Identify which cell holds the provided text, then report its (X, Y) central coordinate. 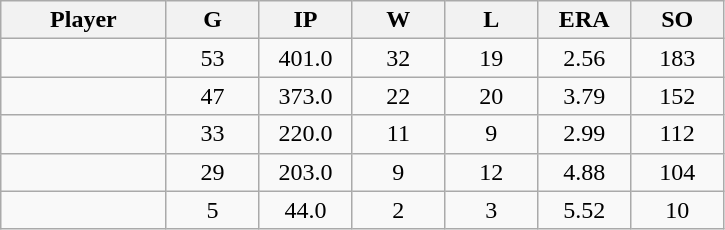
4.88 (584, 172)
12 (492, 172)
53 (212, 58)
183 (678, 58)
5.52 (584, 210)
220.0 (306, 134)
19 (492, 58)
47 (212, 96)
3.79 (584, 96)
29 (212, 172)
112 (678, 134)
104 (678, 172)
SO (678, 20)
152 (678, 96)
20 (492, 96)
32 (398, 58)
373.0 (306, 96)
ERA (584, 20)
2.99 (584, 134)
44.0 (306, 210)
401.0 (306, 58)
IP (306, 20)
G (212, 20)
5 (212, 210)
22 (398, 96)
2.56 (584, 58)
W (398, 20)
11 (398, 134)
Player (84, 20)
10 (678, 210)
33 (212, 134)
3 (492, 210)
2 (398, 210)
203.0 (306, 172)
L (492, 20)
